Extract the [X, Y] coordinate from the center of the cell holding the provided text.  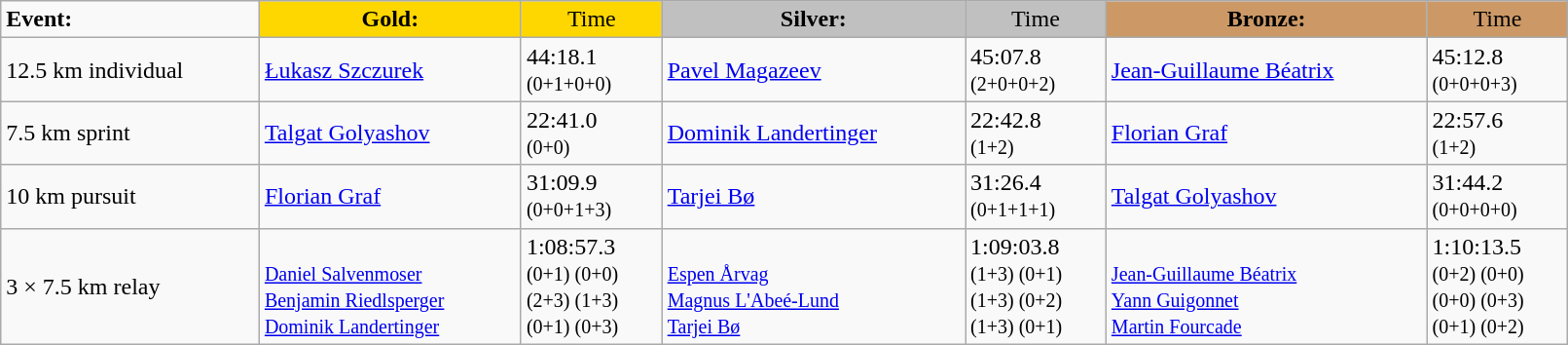
3 × 7.5 km relay [130, 287]
31:44.2(0+0+0+0) [1497, 197]
10 km pursuit [130, 197]
Daniel SalvenmoserBenjamin RiedlspergerDominik Landertinger [389, 287]
Gold: [389, 19]
Jean-Guillaume Béatrix [1266, 70]
Event: [130, 19]
22:41.0(0+0) [592, 133]
1:09:03.8(1+3) (0+1)(1+3) (0+2)(1+3) (0+1) [1036, 287]
31:26.4(0+1+1+1) [1036, 197]
Tarjei Bø [814, 197]
45:07.8(2+0+0+2) [1036, 70]
12.5 km individual [130, 70]
45:12.8(0+0+0+3) [1497, 70]
7.5 km sprint [130, 133]
1:08:57.3(0+1) (0+0)(2+3) (1+3)(0+1) (0+3) [592, 287]
Pavel Magazeev [814, 70]
44:18.1(0+1+0+0) [592, 70]
Jean-Guillaume BéatrixYann GuigonnetMartin Fourcade [1266, 287]
Espen ÅrvagMagnus L'Abeé-LundTarjei Bø [814, 287]
1:10:13.5(0+2) (0+0)(0+0) (0+3)(0+1) (0+2) [1497, 287]
22:42.8(1+2) [1036, 133]
Bronze: [1266, 19]
Dominik Landertinger [814, 133]
Łukasz Szczurek [389, 70]
Silver: [814, 19]
22:57.6(1+2) [1497, 133]
31:09.9(0+0+1+3) [592, 197]
